Output the (X, Y) coordinate of the center of the cell containing the given text.  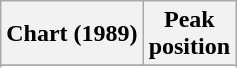
Peakposition (189, 34)
Chart (1989) (72, 34)
